Provide the [x, y] coordinate of the cell's center where the given text is located.  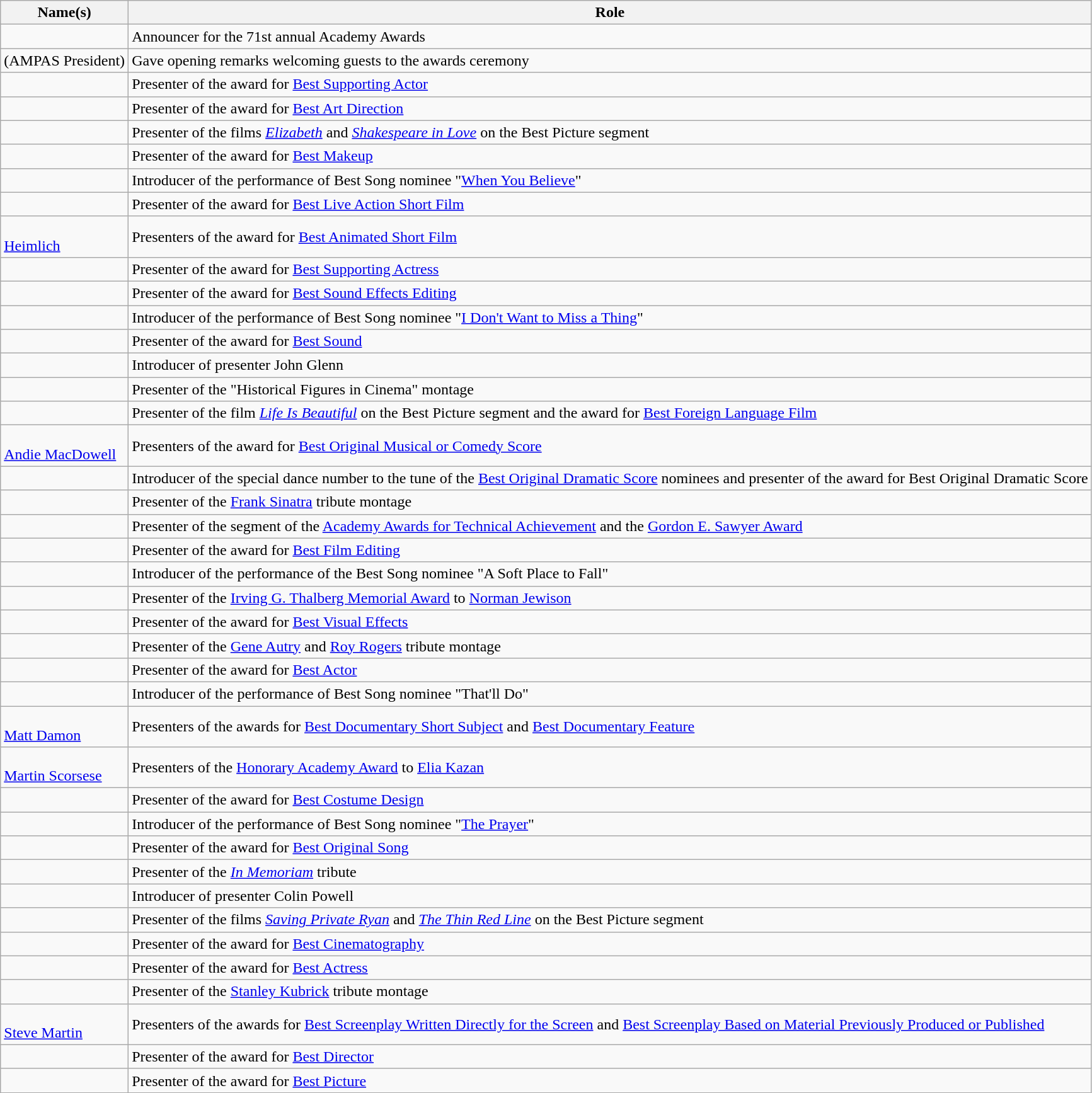
Matt Damon [64, 726]
Presenter of the award for Best Supporting Actor [610, 84]
Presenter of the award for Best Film Editing [610, 550]
Presenter of the award for Best Actor [610, 670]
Presenter of the films Elizabeth and Shakespeare in Love on the Best Picture segment [610, 132]
Presenter of the award for Best Art Direction [610, 108]
Introducer of the performance of Best Song nominee "I Don't Want to Miss a Thing" [610, 317]
Presenter of the award for Best Original Song [610, 848]
Introducer of presenter Colin Powell [610, 896]
Presenters of the Honorary Academy Award to Elia Kazan [610, 767]
Presenter of the films Saving Private Ryan and The Thin Red Line on the Best Picture segment [610, 920]
(AMPAS President) [64, 60]
Andie MacDowell [64, 446]
Heimlich [64, 237]
Presenter of the award for Best Sound [610, 341]
Martin Scorsese [64, 767]
Presenter of the award for Best Supporting Actress [610, 269]
Presenters of the awards for Best Screenplay Written Directly for the Screen and Best Screenplay Based on Material Previously Produced or Published [610, 1024]
Presenter of the award for Best Sound Effects Editing [610, 293]
Presenters of the awards for Best Documentary Short Subject and Best Documentary Feature [610, 726]
Introducer of the performance of Best Song nominee "When You Believe" [610, 180]
Presenter of the award for Best Live Action Short Film [610, 204]
Introducer of presenter John Glenn [610, 365]
Presenter of the segment of the Academy Awards for Technical Achievement and the Gordon E. Sawyer Award [610, 526]
Name(s) [64, 13]
Presenter of the Gene Autry and Roy Rogers tribute montage [610, 646]
Presenter of the film Life Is Beautiful on the Best Picture segment and the award for Best Foreign Language Film [610, 413]
Presenter of the In Memoriam tribute [610, 872]
Presenter of the award for Best Costume Design [610, 800]
Role [610, 13]
Introducer of the performance of Best Song nominee "That'll Do" [610, 694]
Presenters of the award for Best Animated Short Film [610, 237]
Presenter of the award for Best Picture [610, 1080]
Introducer of the performance of Best Song nominee "The Prayer" [610, 824]
Steve Martin [64, 1024]
Presenter of the award for Best Makeup [610, 156]
Presenter of the award for Best Visual Effects [610, 622]
Presenter of the Frank Sinatra tribute montage [610, 502]
Presenter of the "Historical Figures in Cinema" montage [610, 389]
Presenter of the award for Best Cinematography [610, 944]
Presenter of the award for Best Director [610, 1056]
Gave opening remarks welcoming guests to the awards ceremony [610, 60]
Introducer of the performance of the Best Song nominee "A Soft Place to Fall" [610, 574]
Presenters of the award for Best Original Musical or Comedy Score [610, 446]
Presenter of the award for Best Actress [610, 968]
Presenter of the Irving G. Thalberg Memorial Award to Norman Jewison [610, 598]
Presenter of the Stanley Kubrick tribute montage [610, 992]
Announcer for the 71st annual Academy Awards [610, 37]
